From the cell containing the given text, extract its center point as (x, y) coordinate. 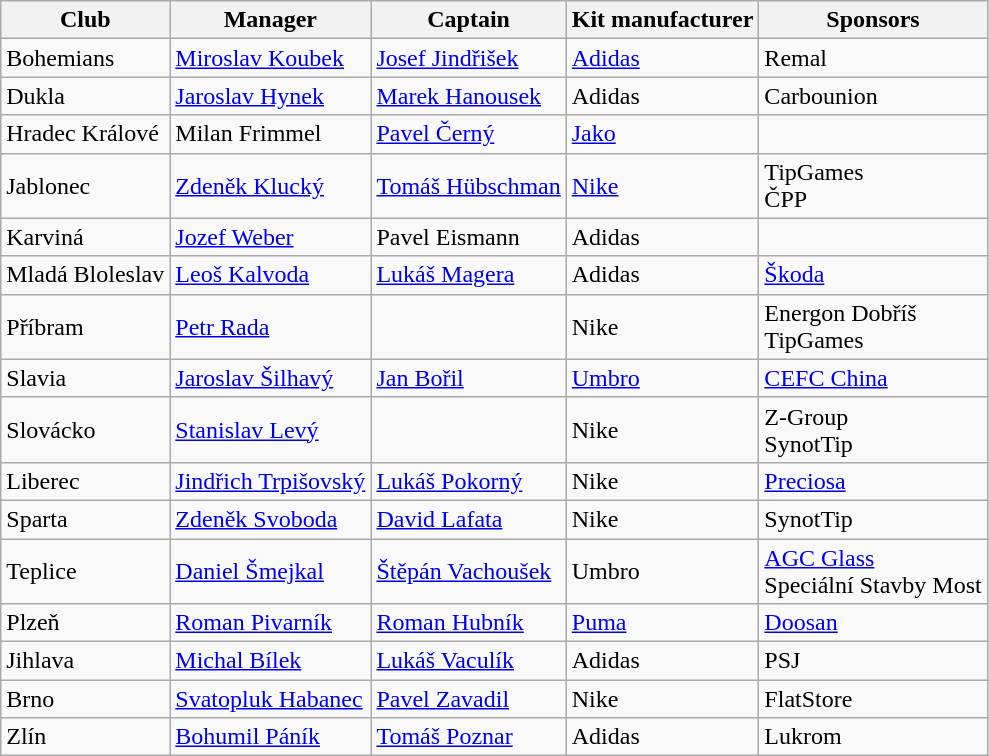
Lukrom (873, 737)
Energon DobříšTipGames (873, 326)
Zdeněk Klucký (270, 186)
Slovácko (86, 430)
TipGamesČPP (873, 186)
Pavel Černý (468, 134)
CEFC China (873, 378)
Jako (662, 134)
Příbram (86, 326)
Roman Hubník (468, 623)
SynotTip (873, 519)
FlatStore (873, 699)
Teplice (86, 570)
Remal (873, 58)
Marek Hanousek (468, 96)
Pavel Zavadil (468, 699)
Roman Pivarník (270, 623)
Sparta (86, 519)
Mladá Bloleslav (86, 275)
Liberec (86, 481)
Tomáš Hübschman (468, 186)
Plzeň (86, 623)
Josef Jindřišek (468, 58)
Manager (270, 20)
Z-Group SynotTip (873, 430)
Jozef Weber (270, 237)
Milan Frimmel (270, 134)
Pavel Eismann (468, 237)
Škoda (873, 275)
Michal Bílek (270, 661)
Dukla (86, 96)
Puma (662, 623)
Štěpán Vachoušek (468, 570)
Zlín (86, 737)
Preciosa (873, 481)
Slavia (86, 378)
David Lafata (468, 519)
Sponsors (873, 20)
Jaroslav Hynek (270, 96)
Jihlava (86, 661)
Petr Rada (270, 326)
Carbounion (873, 96)
Tomáš Poznar (468, 737)
Lukáš Magera (468, 275)
Kit manufacturer (662, 20)
Hradec Králové (86, 134)
AGC Glass Speciální Stavby Most (873, 570)
Lukáš Vaculík (468, 661)
Karviná (86, 237)
PSJ (873, 661)
Jan Bořil (468, 378)
Lukáš Pokorný (468, 481)
Brno (86, 699)
Leoš Kalvoda (270, 275)
Zdeněk Svoboda (270, 519)
Jaroslav Šilhavý (270, 378)
Doosan (873, 623)
Miroslav Koubek (270, 58)
Bohumil Páník (270, 737)
Jablonec (86, 186)
Club (86, 20)
Svatopluk Habanec (270, 699)
Captain (468, 20)
Stanislav Levý (270, 430)
Daniel Šmejkal (270, 570)
Jindřich Trpišovský (270, 481)
Bohemians (86, 58)
